Pinpoint the cell where the given text exists, returning its (x, y) midpoint coordinate. 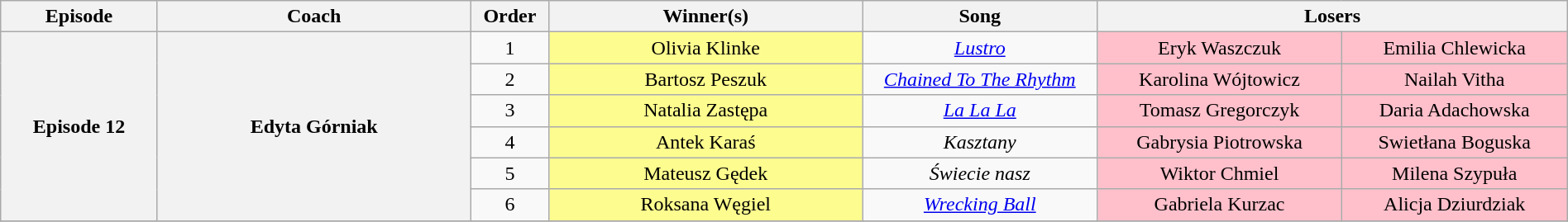
Roksana Węgiel (706, 205)
Coach (314, 17)
Mateusz Gędek (706, 173)
Edyta Górniak (314, 126)
6 (509, 205)
Losers (1332, 17)
Song (980, 17)
1 (509, 48)
Antek Karaś (706, 142)
Episode 12 (79, 126)
5 (509, 173)
Kasztany (980, 142)
La La La (980, 111)
3 (509, 111)
Emilia Chlewicka (1454, 48)
Daria Adachowska (1454, 111)
Świecie nasz (980, 173)
4 (509, 142)
Olivia Klinke (706, 48)
Order (509, 17)
Eryk Waszczuk (1219, 48)
Gabriela Kurzac (1219, 205)
Lustro (980, 48)
Bartosz Peszuk (706, 79)
Nailah Vitha (1454, 79)
Episode (79, 17)
Tomasz Gregorczyk (1219, 111)
Winner(s) (706, 17)
Chained To The Rhythm (980, 79)
Milena Szypuła (1454, 173)
Karolina Wójtowicz (1219, 79)
Swietłana Boguska (1454, 142)
Wiktor Chmiel (1219, 173)
2 (509, 79)
Wrecking Ball (980, 205)
Gabrysia Piotrowska (1219, 142)
Alicja Dziurdziak (1454, 205)
Natalia Zastępa (706, 111)
